Extract the (x, y) coordinate from the center of the cell holding the provided text.  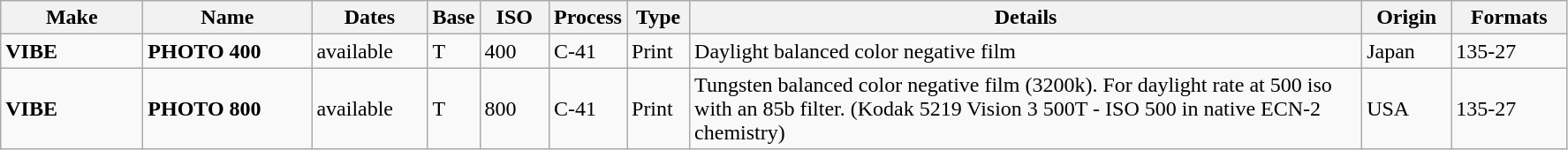
Type (659, 18)
Daylight balanced color negative film (1026, 51)
800 (514, 109)
Make (72, 18)
Origin (1406, 18)
PHOTO 800 (228, 109)
PHOTO 400 (228, 51)
Dates (369, 18)
ISO (514, 18)
Name (228, 18)
Details (1026, 18)
Formats (1509, 18)
400 (514, 51)
Base (454, 18)
Japan (1406, 51)
Process (588, 18)
USA (1406, 109)
